For the text-containing cell, return its midpoint in [X, Y] coordinate format. 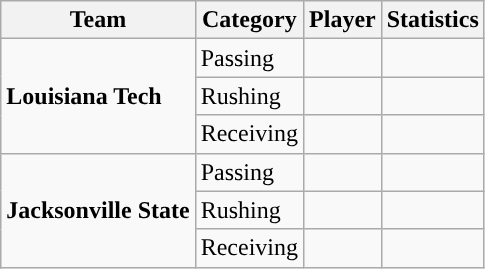
Jacksonville State [98, 210]
Louisiana Tech [98, 96]
Category [249, 20]
Statistics [432, 20]
Team [98, 20]
Player [343, 20]
